From the cell containing the given text, extract its center point as (x, y) coordinate. 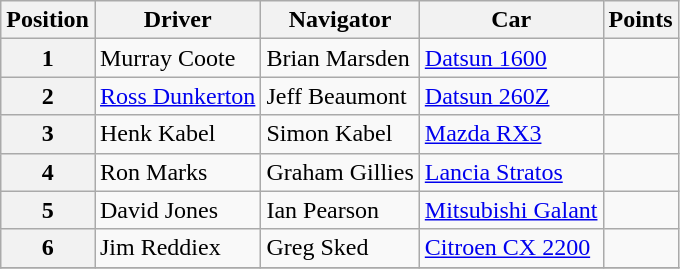
Ian Pearson (340, 210)
David Jones (177, 210)
Mitsubishi Galant (511, 210)
Ross Dunkerton (177, 96)
Murray Coote (177, 58)
Driver (177, 20)
Mazda RX3 (511, 134)
Ron Marks (177, 172)
Points (640, 20)
3 (48, 134)
6 (48, 248)
Graham Gillies (340, 172)
Citroen CX 2200 (511, 248)
2 (48, 96)
Jeff Beaumont (340, 96)
4 (48, 172)
Datsun 1600 (511, 58)
Navigator (340, 20)
Car (511, 20)
5 (48, 210)
Jim Reddiex (177, 248)
Datsun 260Z (511, 96)
Position (48, 20)
Brian Marsden (340, 58)
1 (48, 58)
Henk Kabel (177, 134)
Simon Kabel (340, 134)
Greg Sked (340, 248)
Lancia Stratos (511, 172)
